Capture the cell that displays the provided text and extract its [X, Y] central coordinate. 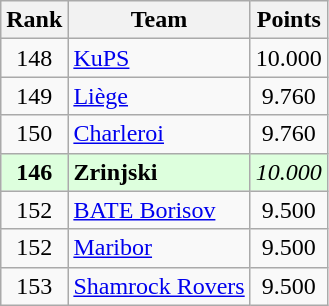
Rank [34, 20]
KuPS [159, 58]
BATE Borisov [159, 210]
Maribor [159, 248]
Team [159, 20]
146 [34, 172]
Zrinjski [159, 172]
Shamrock Rovers [159, 286]
Charleroi [159, 134]
149 [34, 96]
150 [34, 134]
153 [34, 286]
Points [288, 20]
148 [34, 58]
Liège [159, 96]
